Determine the (x, y) coordinate at the center of the cell enclosing the given text.  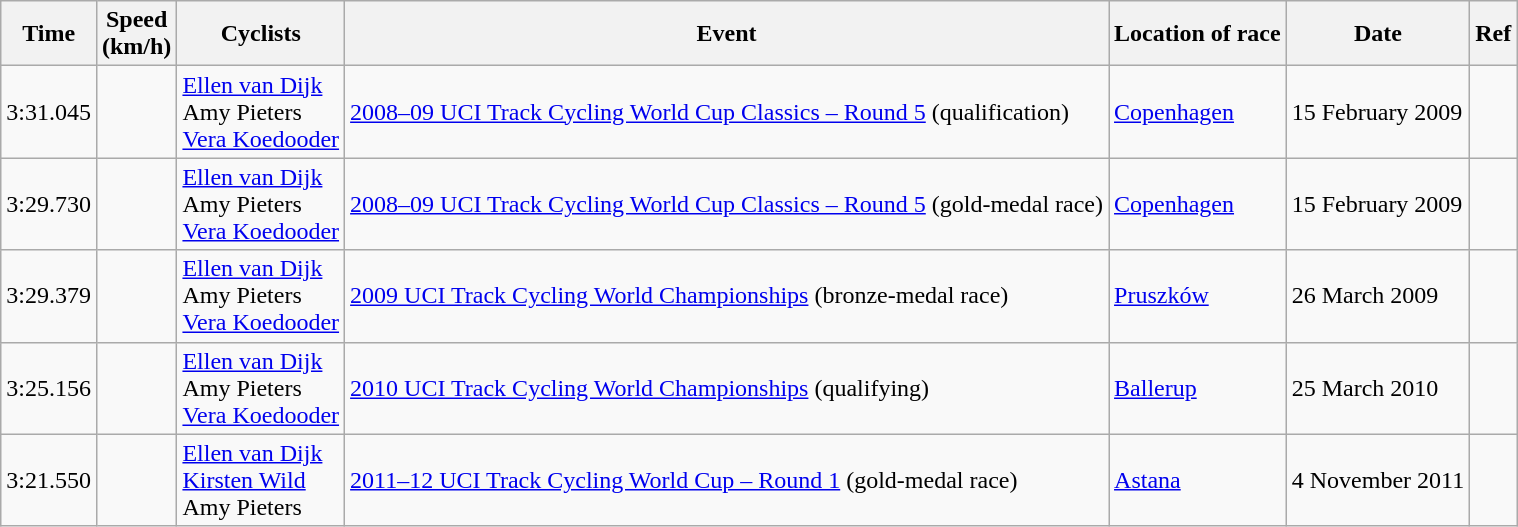
Location of race (1198, 34)
Ballerup (1198, 388)
3:29.730 (49, 204)
25 March 2010 (1378, 388)
2011–12 UCI Track Cycling World Cup – Round 1 (gold-medal race) (727, 480)
3:31.045 (49, 112)
2010 UCI Track Cycling World Championships (qualifying) (727, 388)
26 March 2009 (1378, 296)
Date (1378, 34)
Speed(km/h) (136, 34)
Ellen van DijkKirsten WildAmy Pieters (261, 480)
Time (49, 34)
4 November 2011 (1378, 480)
2008–09 UCI Track Cycling World Cup Classics – Round 5 (gold-medal race) (727, 204)
3:29.379 (49, 296)
Cyclists (261, 34)
Astana (1198, 480)
Event (727, 34)
2009 UCI Track Cycling World Championships (bronze-medal race) (727, 296)
Ref (1494, 34)
3:21.550 (49, 480)
Pruszków (1198, 296)
2008–09 UCI Track Cycling World Cup Classics – Round 5 (qualification) (727, 112)
3:25.156 (49, 388)
